Pinpoint the cell where the given text exists, returning its [X, Y] midpoint coordinate. 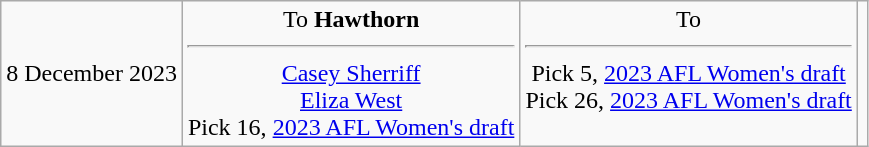
8 December 2023 [92, 74]
To Hawthorn Casey Sherriff Eliza West Pick 16, 2023 AFL Women's draft [350, 74]
To Pick 5, 2023 AFL Women's draft Pick 26, 2023 AFL Women's draft [688, 74]
